Find where the given text appears and provide that cell's center as [X, Y] coordinate. 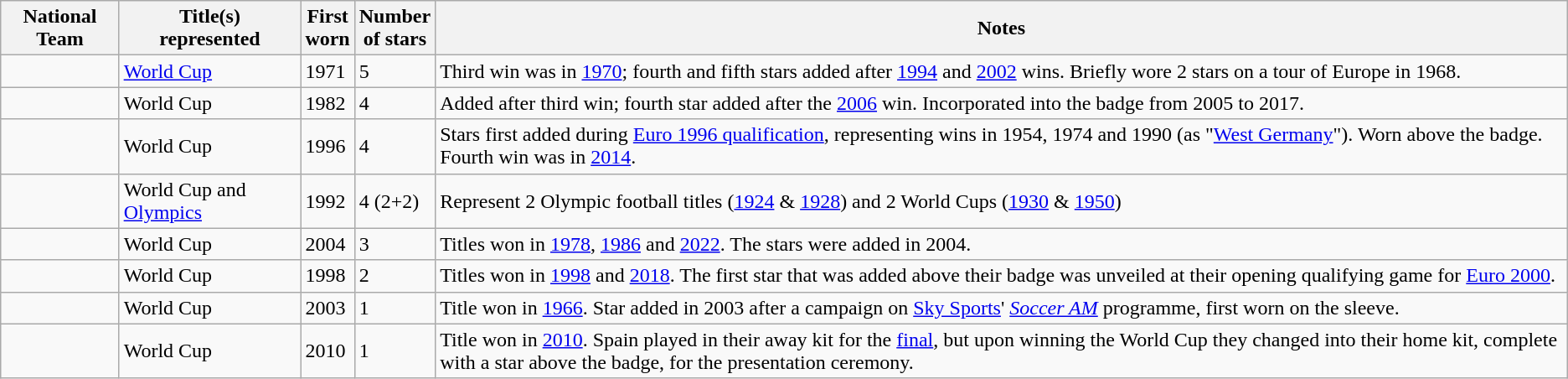
Notes [1002, 29]
3 [395, 244]
Added after third win; fourth star added after the 2006 win. Incorporated into the badge from 2005 to 2017. [1002, 103]
Represent 2 Olympic football titles (1924 & 1928) and 2 World Cups (1930 & 1950) [1002, 201]
Firstworn [328, 29]
National Team [60, 29]
1982 [328, 103]
Titles won in 1978, 1986 and 2022. The stars were added in 2004. [1002, 244]
Third win was in 1970; fourth and fifth stars added after 1994 and 2002 wins. Briefly wore 2 stars on a tour of Europe in 1968. [1002, 71]
World Cup and Olympics [209, 201]
2003 [328, 308]
Numberof stars [395, 29]
5 [395, 71]
Title(s)represented [209, 29]
1996 [328, 146]
4 (2+2) [395, 201]
2010 [328, 350]
2 [395, 276]
2004 [328, 244]
Title won in 1966. Star added in 2003 after a campaign on Sky Sports' Soccer AM programme, first worn on the sleeve. [1002, 308]
1971 [328, 71]
1998 [328, 276]
1992 [328, 201]
Titles won in 1998 and 2018. The first star that was added above their badge was unveiled at their opening qualifying game for Euro 2000. [1002, 276]
